Extract the [x, y] coordinate from the center of the cell holding the provided text.  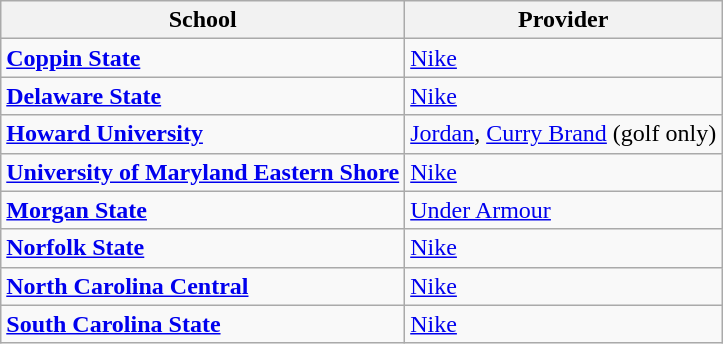
North Carolina Central [203, 286]
Provider [564, 20]
Morgan State [203, 210]
Jordan, Curry Brand (golf only) [564, 134]
South Carolina State [203, 324]
Under Armour [564, 210]
Coppin State [203, 58]
Delaware State [203, 96]
University of Maryland Eastern Shore [203, 172]
School [203, 20]
Howard University [203, 134]
Norfolk State [203, 248]
